Capture the cell that displays the provided text and extract its [X, Y] central coordinate. 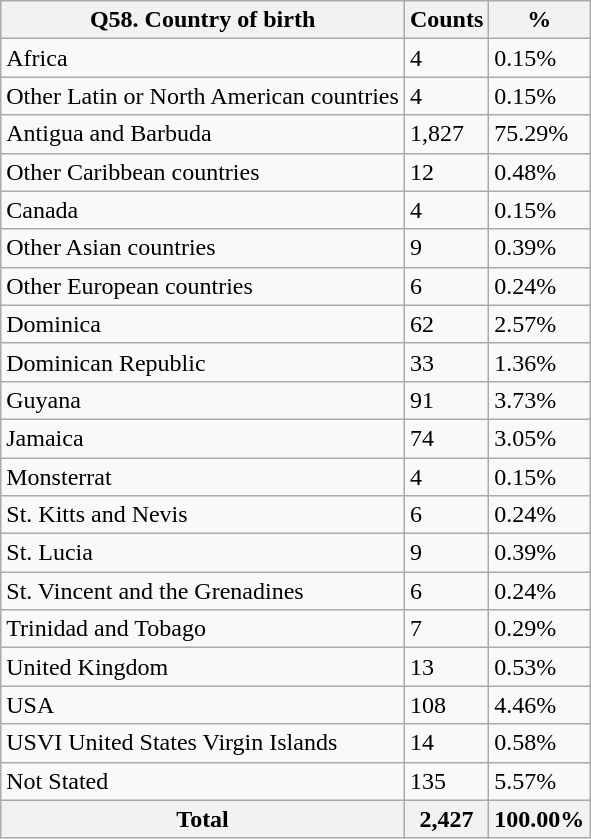
St. Vincent and the Grenadines [203, 591]
91 [446, 400]
Other Asian countries [203, 248]
% [540, 20]
5.57% [540, 781]
12 [446, 172]
Total [203, 819]
3.05% [540, 438]
100.00% [540, 819]
Dominica [203, 324]
75.29% [540, 134]
33 [446, 362]
Other Latin or North American countries [203, 96]
0.48% [540, 172]
2,427 [446, 819]
Canada [203, 210]
USVI United States Virgin Islands [203, 743]
2.57% [540, 324]
13 [446, 667]
Jamaica [203, 438]
Not Stated [203, 781]
USA [203, 705]
Dominican Republic [203, 362]
62 [446, 324]
108 [446, 705]
St. Lucia [203, 553]
Antigua and Barbuda [203, 134]
1,827 [446, 134]
14 [446, 743]
74 [446, 438]
Counts [446, 20]
Other Caribbean countries [203, 172]
St. Kitts and Nevis [203, 515]
Monsterrat [203, 477]
0.53% [540, 667]
7 [446, 629]
United Kingdom [203, 667]
Other European countries [203, 286]
0.58% [540, 743]
Trinidad and Tobago [203, 629]
Africa [203, 58]
Guyana [203, 400]
4.46% [540, 705]
0.29% [540, 629]
Q58. Country of birth [203, 20]
135 [446, 781]
3.73% [540, 400]
1.36% [540, 362]
